Return the (x, y) coordinate for the center point of the cell that contains the specified text.  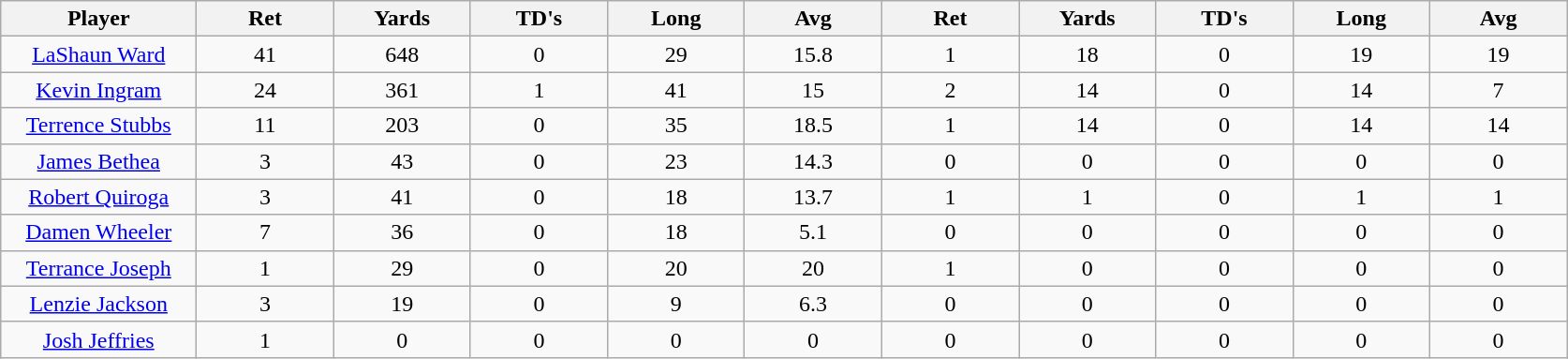
Kevin Ingram (99, 90)
14.3 (813, 161)
35 (676, 126)
5.1 (813, 232)
36 (402, 232)
24 (265, 90)
11 (265, 126)
Terrance Joseph (99, 268)
361 (402, 90)
13.7 (813, 197)
15 (813, 90)
Robert Quiroga (99, 197)
15.8 (813, 54)
Lenzie Jackson (99, 304)
Damen Wheeler (99, 232)
6.3 (813, 304)
LaShaun Ward (99, 54)
23 (676, 161)
203 (402, 126)
Terrence Stubbs (99, 126)
43 (402, 161)
648 (402, 54)
James Bethea (99, 161)
18.5 (813, 126)
2 (950, 90)
Josh Jeffries (99, 339)
Player (99, 19)
9 (676, 304)
